Output the (x, y) coordinate of the center of the cell containing the given text.  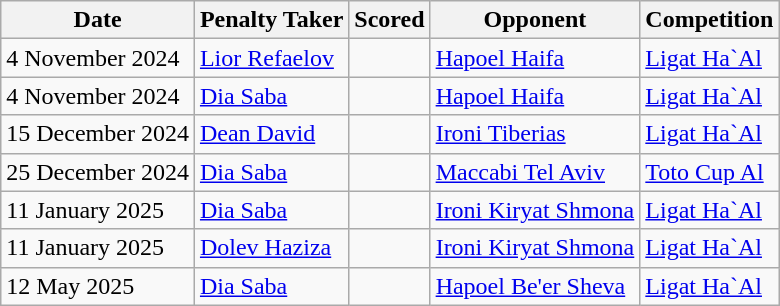
Dean David (271, 134)
Competition (710, 20)
Hapoel Be'er Sheva (535, 286)
25 December 2024 (98, 172)
Toto Cup Al (710, 172)
Penalty Taker (271, 20)
Date (98, 20)
Lior Refaelov (271, 58)
Maccabi Tel Aviv (535, 172)
Dolev Haziza (271, 248)
Ironi Tiberias (535, 134)
12 May 2025 (98, 286)
Opponent (535, 20)
15 December 2024 (98, 134)
Scored (390, 20)
